Detect which cell encompasses the target text, then output its [x, y] center coordinate. 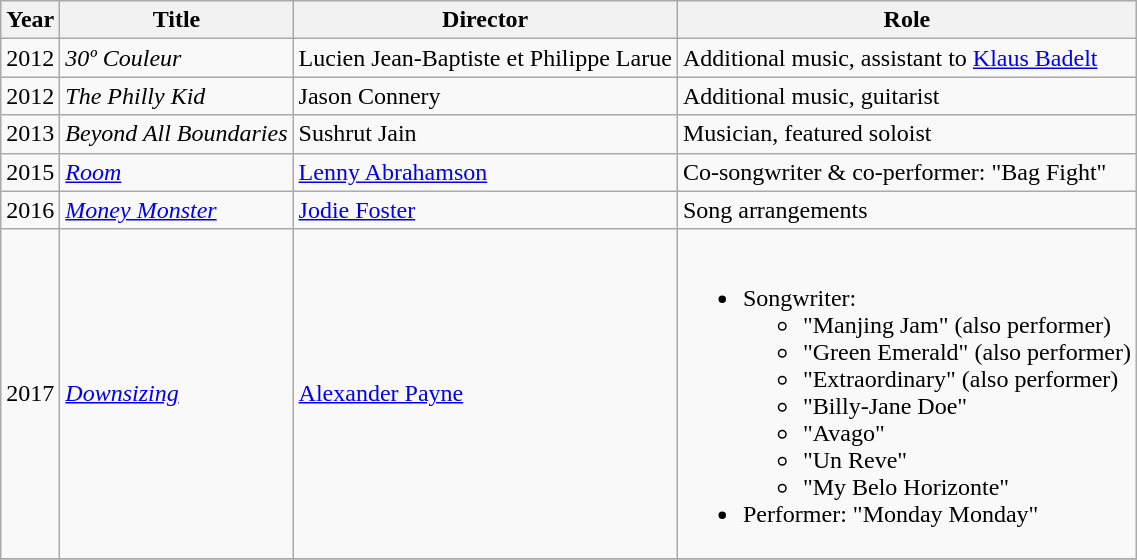
Co-songwriter & co-performer: "Bag Fight" [906, 172]
Lenny Abrahamson [485, 172]
Year [30, 20]
Director [485, 20]
Musician, featured soloist [906, 134]
Alexander Payne [485, 394]
Jason Connery [485, 96]
2017 [30, 394]
Jodie Foster [485, 210]
Additional music, guitarist [906, 96]
2016 [30, 210]
Song arrangements [906, 210]
2015 [30, 172]
Title [176, 20]
Room [176, 172]
Downsizing [176, 394]
Additional music, assistant to Klaus Badelt [906, 58]
2013 [30, 134]
Role [906, 20]
30º Couleur [176, 58]
The Philly Kid [176, 96]
Beyond All Boundaries [176, 134]
Lucien Jean-Baptiste et Philippe Larue [485, 58]
Sushrut Jain [485, 134]
Money Monster [176, 210]
